Return [x, y] of the center of cell containing provided text 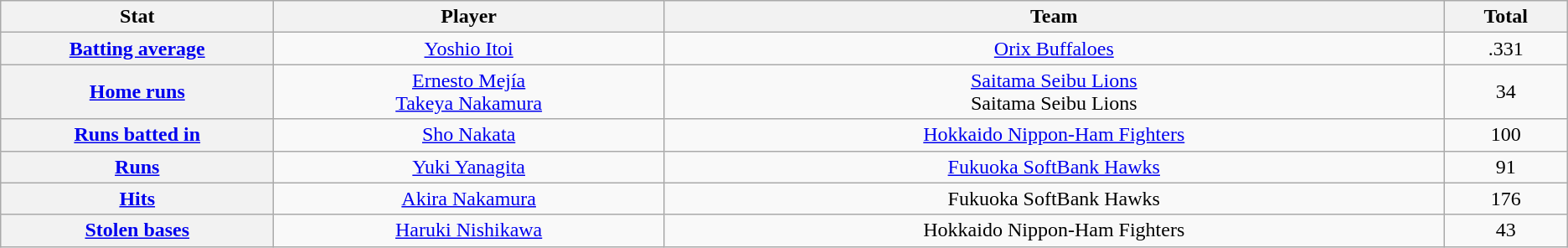
Hits [137, 199]
Ernesto MejíaTakeya Nakamura [469, 92]
Yuki Yanagita [469, 167]
Sho Nakata [469, 135]
.331 [1506, 49]
Total [1506, 17]
Haruki Nishikawa [469, 230]
Batting average [137, 49]
100 [1506, 135]
Team [1055, 17]
Player [469, 17]
Stat [137, 17]
Stolen bases [137, 230]
43 [1506, 230]
34 [1506, 92]
Orix Buffaloes [1055, 49]
Saitama Seibu LionsSaitama Seibu Lions [1055, 92]
176 [1506, 199]
Runs batted in [137, 135]
Runs [137, 167]
Akira Nakamura [469, 199]
Home runs [137, 92]
91 [1506, 167]
Yoshio Itoi [469, 49]
